From the cell containing the given text, extract its center point as [X, Y] coordinate. 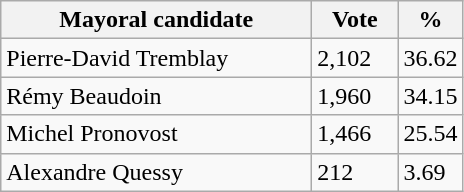
34.15 [430, 96]
Pierre-David Tremblay [156, 58]
36.62 [430, 58]
Vote [355, 20]
% [430, 20]
Rémy Beaudoin [156, 96]
Michel Pronovost [156, 134]
25.54 [430, 134]
Mayoral candidate [156, 20]
212 [355, 172]
1,960 [355, 96]
2,102 [355, 58]
3.69 [430, 172]
1,466 [355, 134]
Alexandre Quessy [156, 172]
